Output the [X, Y] coordinate of the center of the cell containing the given text.  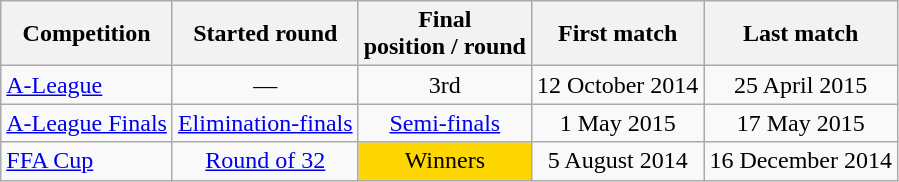
3rd [444, 85]
5 August 2014 [617, 161]
12 October 2014 [617, 85]
Started round [265, 34]
Winners [444, 161]
A-League [87, 85]
25 April 2015 [801, 85]
17 May 2015 [801, 123]
Elimination-finals [265, 123]
— [265, 85]
1 May 2015 [617, 123]
Round of 32 [265, 161]
16 December 2014 [801, 161]
FFA Cup [87, 161]
Competition [87, 34]
Semi-finals [444, 123]
First match [617, 34]
Final position / round [444, 34]
A-League Finals [87, 123]
Last match [801, 34]
